Scan for the cell matching the given text and deliver its (x, y) coordinate at center. 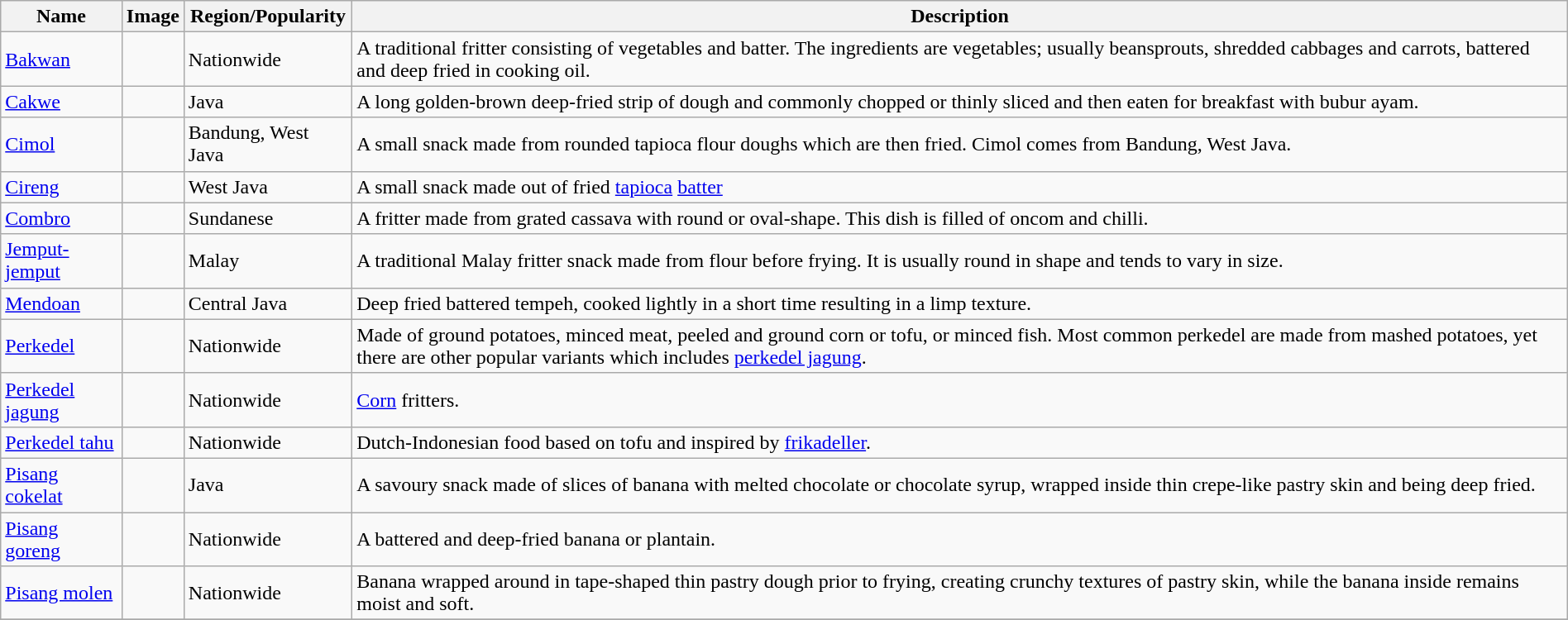
Cimol (61, 144)
Jemput-jemput (61, 261)
Name (61, 17)
Pisang cokelat (61, 484)
Bakwan (61, 60)
A small snack made out of fried tapioca batter (960, 187)
Perkedel jagung (61, 400)
Corn fritters. (960, 400)
A small snack made from rounded tapioca flour doughs which are then fried. Cimol comes from Bandung, West Java. (960, 144)
Region/Popularity (268, 17)
Bandung, West Java (268, 144)
Combro (61, 218)
Deep fried battered tempeh, cooked lightly in a short time resulting in a limp texture. (960, 303)
A savoury snack made of slices of banana with melted chocolate or chocolate syrup, wrapped inside thin crepe-like pastry skin and being deep fried. (960, 484)
A fritter made from grated cassava with round or oval-shape. This dish is filled of oncom and chilli. (960, 218)
A traditional Malay fritter snack made from flour before frying. It is usually round in shape and tends to vary in size. (960, 261)
West Java (268, 187)
Central Java (268, 303)
Perkedel (61, 346)
Description (960, 17)
Malay (268, 261)
Perkedel tahu (61, 442)
Dutch-Indonesian food based on tofu and inspired by frikadeller. (960, 442)
Pisang goreng (61, 539)
Cireng (61, 187)
Image (152, 17)
A battered and deep-fried banana or plantain. (960, 539)
Cakwe (61, 102)
Sundanese (268, 218)
A long golden-brown deep-fried strip of dough and commonly chopped or thinly sliced and then eaten for breakfast with bubur ayam. (960, 102)
Mendoan (61, 303)
Pisang molen (61, 594)
